Provide the (x, y) coordinate of the cell's center where the given text is located.  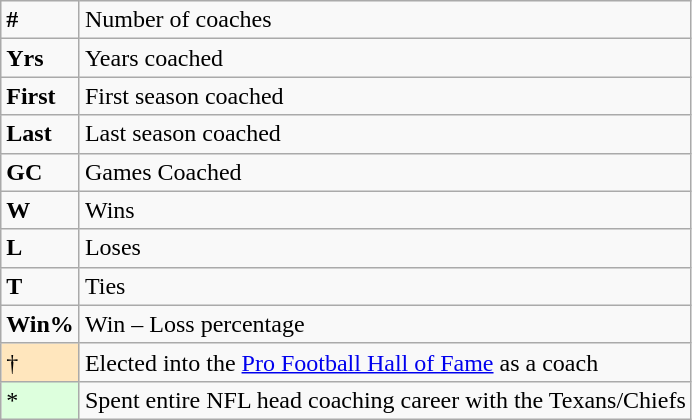
First season coached (385, 96)
Win – Loss percentage (385, 324)
Last season coached (385, 134)
Years coached (385, 58)
* (40, 400)
L (40, 248)
Last (40, 134)
Number of coaches (385, 20)
† (40, 362)
Elected into the Pro Football Hall of Fame as a coach (385, 362)
GC (40, 172)
# (40, 20)
W (40, 210)
Games Coached (385, 172)
Loses (385, 248)
Win% (40, 324)
Ties (385, 286)
First (40, 96)
Wins (385, 210)
Yrs (40, 58)
Spent entire NFL head coaching career with the Texans/Chiefs (385, 400)
T (40, 286)
